Capture the cell that displays the provided text and extract its [x, y] central coordinate. 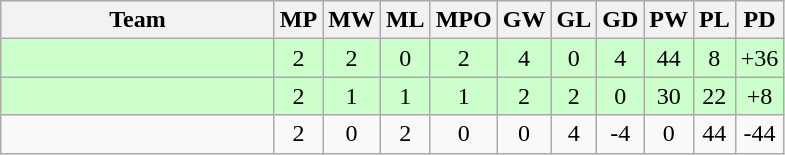
ML [405, 20]
22 [714, 96]
30 [669, 96]
MPO [464, 20]
8 [714, 58]
GW [524, 20]
+8 [760, 96]
MP [298, 20]
GL [574, 20]
-4 [620, 134]
PL [714, 20]
-44 [760, 134]
GD [620, 20]
Team [138, 20]
PD [760, 20]
MW [352, 20]
PW [669, 20]
+36 [760, 58]
